For the text-containing cell, return its midpoint in (X, Y) coordinate format. 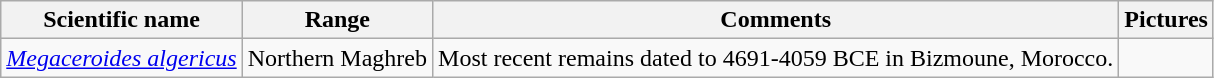
Northern Maghreb (337, 58)
Range (337, 20)
Scientific name (122, 20)
Megaceroides algericus (122, 58)
Most recent remains dated to 4691-4059 BCE in Bizmoune, Morocco. (776, 58)
Comments (776, 20)
Pictures (1166, 20)
